Scan for the cell matching the given text and deliver its (x, y) coordinate at center. 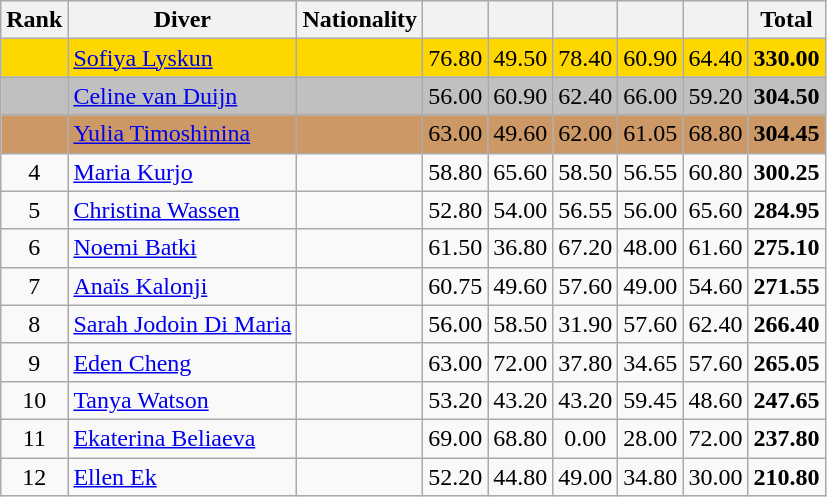
Nationality (360, 20)
247.65 (786, 400)
44.80 (520, 477)
60.80 (716, 172)
275.10 (786, 248)
5 (34, 210)
210.80 (786, 477)
48.00 (650, 248)
31.90 (586, 324)
54.60 (716, 286)
304.50 (786, 96)
53.20 (456, 400)
Maria Kurjo (182, 172)
Yulia Timoshinina (182, 134)
Ekaterina Beliaeva (182, 438)
6 (34, 248)
304.45 (786, 134)
76.80 (456, 58)
Noemi Batki (182, 248)
12 (34, 477)
69.00 (456, 438)
28.00 (650, 438)
60.75 (456, 286)
237.80 (786, 438)
52.20 (456, 477)
59.45 (650, 400)
48.60 (716, 400)
49.50 (520, 58)
Diver (182, 20)
59.20 (716, 96)
7 (34, 286)
30.00 (716, 477)
37.80 (586, 362)
Sarah Jodoin Di Maria (182, 324)
67.20 (586, 248)
36.80 (520, 248)
61.50 (456, 248)
Celine van Duijn (182, 96)
Ellen Ek (182, 477)
265.05 (786, 362)
271.55 (786, 286)
Total (786, 20)
Rank (34, 20)
64.40 (716, 58)
10 (34, 400)
284.95 (786, 210)
Eden Cheng (182, 362)
54.00 (520, 210)
62.00 (586, 134)
Sofiya Lyskun (182, 58)
266.40 (786, 324)
300.25 (786, 172)
9 (34, 362)
4 (34, 172)
61.05 (650, 134)
58.80 (456, 172)
66.00 (650, 96)
78.40 (586, 58)
61.60 (716, 248)
0.00 (586, 438)
Christina Wassen (182, 210)
330.00 (786, 58)
52.80 (456, 210)
34.80 (650, 477)
34.65 (650, 362)
11 (34, 438)
Tanya Watson (182, 400)
Anaïs Kalonji (182, 286)
8 (34, 324)
